Capture the cell that displays the provided text and extract its [x, y] central coordinate. 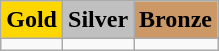
Silver [98, 20]
Bronze [176, 20]
Gold [32, 20]
